Detect which cell encompasses the target text, then output its (X, Y) center coordinate. 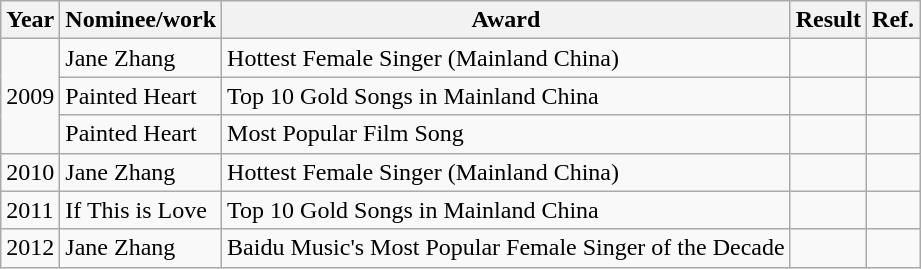
Baidu Music's Most Popular Female Singer of the Decade (506, 248)
Most Popular Film Song (506, 134)
Year (30, 20)
Ref. (894, 20)
Nominee/work (141, 20)
Result (828, 20)
2012 (30, 248)
If This is Love (141, 210)
2009 (30, 96)
2011 (30, 210)
Award (506, 20)
2010 (30, 172)
